Return the (x, y) coordinate for the center point of the cell that contains the specified text.  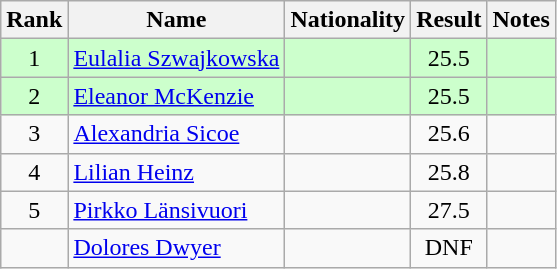
Eulalia Szwajkowska (176, 58)
Result (449, 20)
5 (34, 210)
Dolores Dwyer (176, 248)
Nationality (348, 20)
25.8 (449, 172)
Name (176, 20)
4 (34, 172)
Rank (34, 20)
Notes (521, 20)
Pirkko Länsivuori (176, 210)
Lilian Heinz (176, 172)
Alexandria Sicoe (176, 134)
DNF (449, 248)
3 (34, 134)
27.5 (449, 210)
2 (34, 96)
Eleanor McKenzie (176, 96)
25.6 (449, 134)
1 (34, 58)
